Extract the [X, Y] coordinate from the center of the cell holding the provided text.  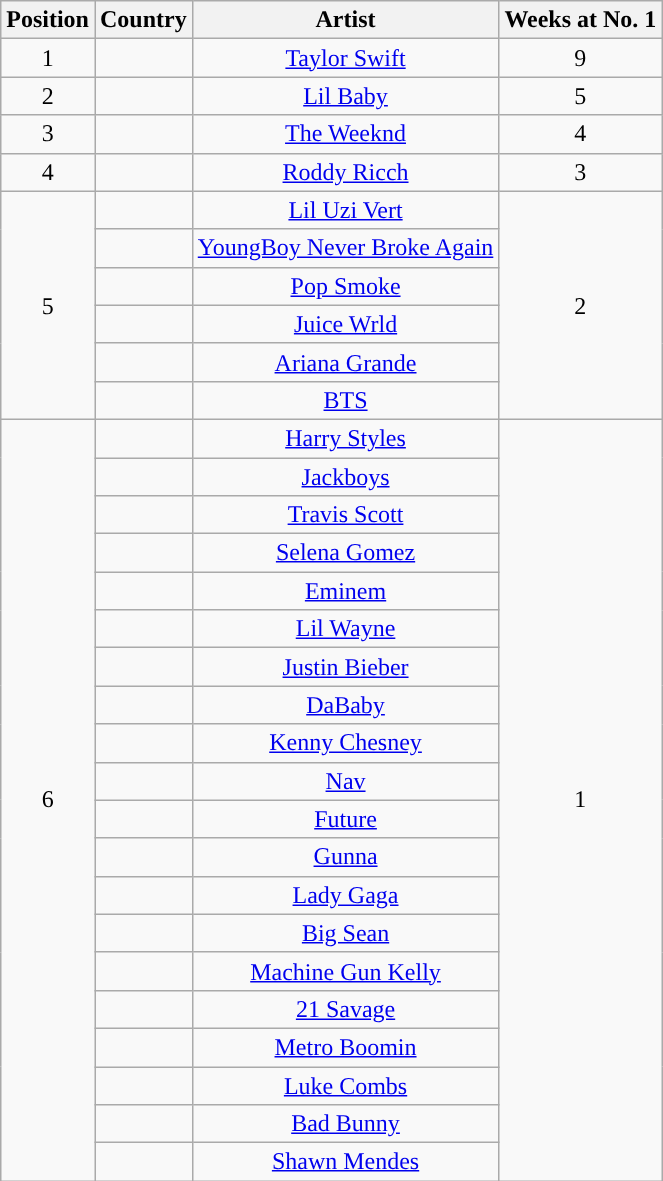
Eminem [346, 591]
Jackboys [346, 477]
Harry Styles [346, 438]
The Weeknd [346, 134]
Pop Smoke [346, 286]
Lil Wayne [346, 629]
6 [48, 800]
Country [143, 20]
Selena Gomez [346, 553]
Shawn Mendes [346, 1162]
Juice Wrld [346, 324]
DaBaby [346, 705]
Ariana Grande [346, 362]
21 Savage [346, 1009]
Taylor Swift [346, 58]
Lil Uzi Vert [346, 210]
Bad Bunny [346, 1124]
Future [346, 819]
Kenny Chesney [346, 743]
Luke Combs [346, 1085]
Machine Gun Kelly [346, 971]
Travis Scott [346, 515]
Roddy Ricch [346, 172]
YoungBoy Never Broke Again [346, 248]
Justin Bieber [346, 667]
BTS [346, 400]
Lady Gaga [346, 895]
Nav [346, 781]
Artist [346, 20]
Gunna [346, 857]
Metro Boomin [346, 1047]
Big Sean [346, 933]
9 [580, 58]
Position [48, 20]
Lil Baby [346, 96]
Weeks at No. 1 [580, 20]
